Return (X, Y) of the center of cell containing provided text 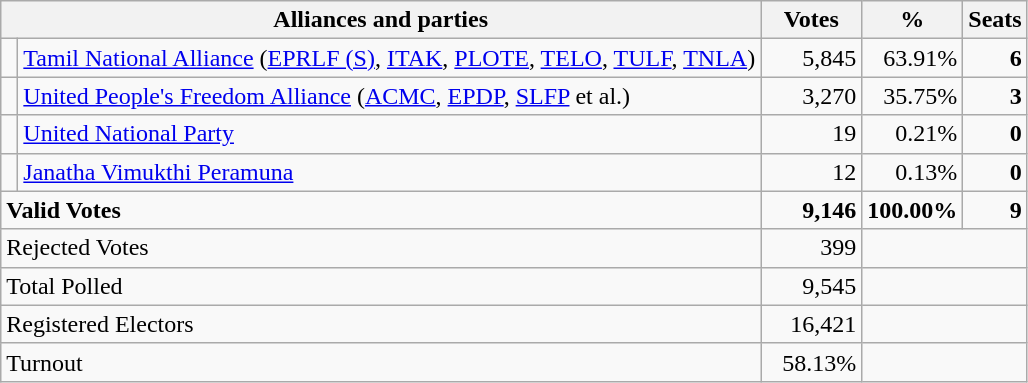
Votes (812, 20)
3,270 (812, 96)
Tamil National Alliance (EPRLF (S), ITAK, PLOTE, TELO, TULF, TNLA) (390, 58)
Janatha Vimukthi Peramuna (390, 172)
35.75% (912, 96)
Total Polled (381, 286)
19 (812, 134)
5,845 (812, 58)
Valid Votes (381, 210)
3 (995, 96)
0.21% (912, 134)
Turnout (381, 362)
0.13% (912, 172)
Alliances and parties (381, 20)
399 (812, 248)
12 (812, 172)
Seats (995, 20)
United People's Freedom Alliance (ACMC, EPDP, SLFP et al.) (390, 96)
Rejected Votes (381, 248)
58.13% (812, 362)
9,146 (812, 210)
6 (995, 58)
16,421 (812, 324)
% (912, 20)
9 (995, 210)
Registered Electors (381, 324)
100.00% (912, 210)
63.91% (912, 58)
United National Party (390, 134)
9,545 (812, 286)
